Identify which cell holds the provided text, then report its [x, y] central coordinate. 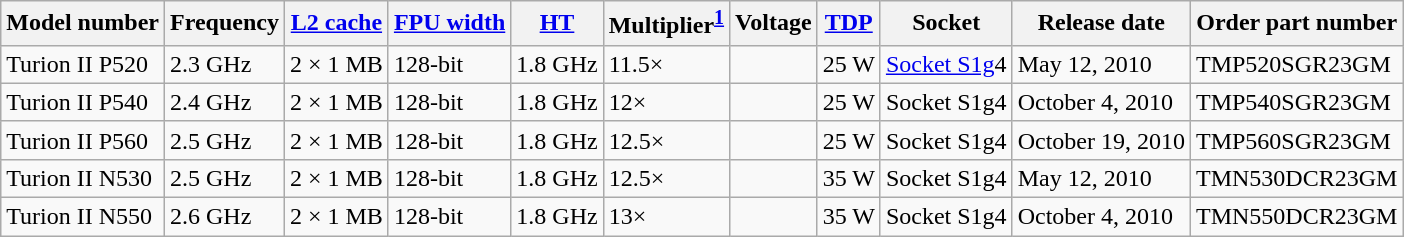
Order part number [1296, 24]
Voltage [774, 24]
Turion II P540 [83, 102]
TMN550DCR23GM [1296, 217]
October 19, 2010 [1101, 140]
Turion II P520 [83, 64]
2.4 GHz [224, 102]
TDP [848, 24]
2.6 GHz [224, 217]
13× [666, 217]
L2 cache [336, 24]
Multiplier1 [666, 24]
11.5× [666, 64]
FPU width [449, 24]
HT [557, 24]
TMP520SGR23GM [1296, 64]
TMP540SGR23GM [1296, 102]
Turion II N530 [83, 178]
Turion II N550 [83, 217]
2.3 GHz [224, 64]
Socket [946, 24]
Turion II P560 [83, 140]
Model number [83, 24]
TMN530DCR23GM [1296, 178]
12× [666, 102]
Release date [1101, 24]
TMP560SGR23GM [1296, 140]
Frequency [224, 24]
